Pinpoint the cell where the given text exists, returning its [X, Y] midpoint coordinate. 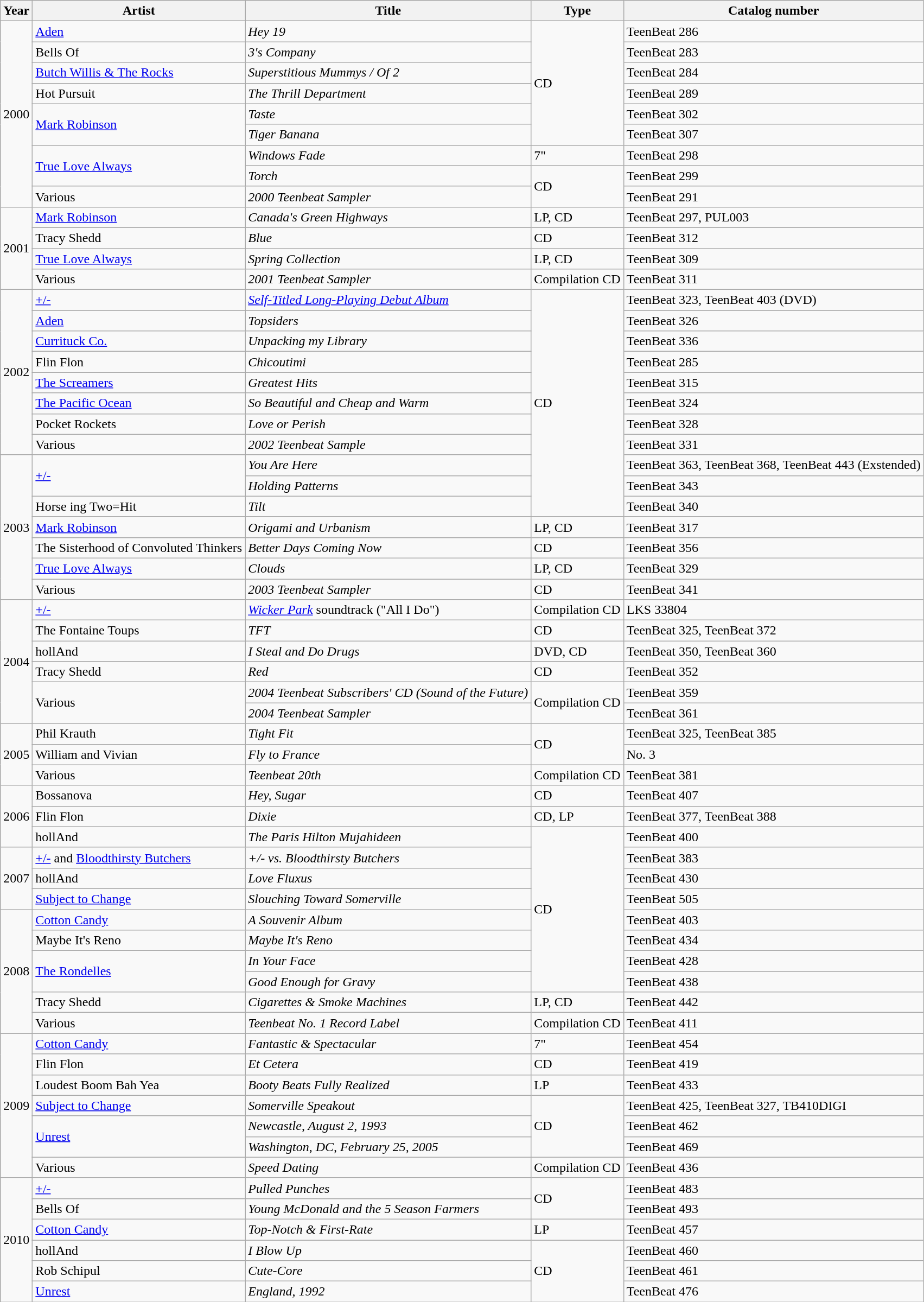
TeenBeat 298 [774, 155]
Love Fluxus [388, 878]
The Rondelles [139, 971]
2004 [16, 662]
Hey 19 [388, 31]
The Sisterhood of Convoluted Thinkers [139, 548]
A Souvenir Album [388, 920]
TeenBeat 341 [774, 589]
3's Company [388, 52]
TeenBeat 328 [774, 424]
Year [16, 11]
Red [388, 672]
Phil Krauth [139, 734]
The Fontaine Toups [139, 631]
Currituck Co. [139, 341]
TeenBeat 377, TeenBeat 388 [774, 816]
Greatest Hits [388, 383]
Dixie [388, 816]
Washington, DC, February 25, 2005 [388, 1147]
TeenBeat 297, PUL003 [774, 217]
TeenBeat 469 [774, 1147]
TeenBeat 325, TeenBeat 385 [774, 734]
2007 [16, 878]
Slouching Toward Somerville [388, 899]
Holding Patterns [388, 486]
Type [577, 11]
TeenBeat 336 [774, 341]
Artist [139, 11]
2000 Teenbeat Sampler [388, 196]
TeenBeat 419 [774, 1064]
So Beautiful and Cheap and Warm [388, 403]
I Steal and Do Drugs [388, 651]
TeenBeat 359 [774, 693]
TeenBeat 285 [774, 362]
2002 Teenbeat Sample [388, 444]
CD, LP [577, 816]
TeenBeat 505 [774, 899]
Teenbeat No. 1 Record Label [388, 1023]
2000 [16, 114]
TeenBeat 317 [774, 527]
Et Cetera [388, 1064]
TeenBeat 329 [774, 568]
TeenBeat 331 [774, 444]
TeenBeat 457 [774, 1229]
Wicker Park soundtrack ("All I Do") [388, 610]
LKS 33804 [774, 610]
Loudest Boom Bah Yea [139, 1085]
Title [388, 11]
TeenBeat 284 [774, 73]
TeenBeat 493 [774, 1209]
I Blow Up [388, 1250]
Rob Schipul [139, 1271]
TeenBeat 315 [774, 383]
TeenBeat 325, TeenBeat 372 [774, 631]
TeenBeat 434 [774, 941]
TeenBeat 454 [774, 1044]
Cute-Core [388, 1271]
Spring Collection [388, 259]
TeenBeat 352 [774, 672]
Canada's Green Highways [388, 217]
DVD, CD [577, 651]
TeenBeat 407 [774, 796]
Taste [388, 114]
TeenBeat 286 [774, 31]
Butch Willis & The Rocks [139, 73]
Newcastle, August 2, 1993 [388, 1126]
TeenBeat 312 [774, 238]
TeenBeat 350, TeenBeat 360 [774, 651]
TeenBeat 309 [774, 259]
Top-Notch & First-Rate [388, 1229]
TeenBeat 343 [774, 486]
Booty Beats Fully Realized [388, 1085]
TeenBeat 323, TeenBeat 403 (DVD) [774, 300]
Unpacking my Library [388, 341]
Chicoutimi [388, 362]
Horse ing Two=Hit [139, 506]
TeenBeat 438 [774, 982]
Clouds [388, 568]
The Paris Hilton Mujahideen [388, 837]
Better Days Coming Now [388, 548]
+/- vs. Bloodthirsty Butchers [388, 858]
TeenBeat 403 [774, 920]
William and Vivian [139, 754]
+/- and Bloodthirsty Butchers [139, 858]
In Your Face [388, 961]
Love or Perish [388, 424]
The Screamers [139, 383]
Self-Titled Long-Playing Debut Album [388, 300]
TeenBeat 302 [774, 114]
Hey, Sugar [388, 796]
TeenBeat 430 [774, 878]
No. 3 [774, 754]
Young McDonald and the 5 Season Farmers [388, 1209]
TeenBeat 433 [774, 1085]
Topsiders [388, 321]
2008 [16, 971]
Pulled Punches [388, 1188]
TeenBeat 411 [774, 1023]
TeenBeat 361 [774, 713]
Tight Fit [388, 734]
2003 [16, 527]
2010 [16, 1240]
TeenBeat 283 [774, 52]
TeenBeat 383 [774, 858]
TeenBeat 461 [774, 1271]
Bossanova [139, 796]
2009 [16, 1106]
Torch [388, 176]
Superstitious Mummys / Of 2 [388, 73]
TeenBeat 381 [774, 775]
TeenBeat 460 [774, 1250]
TeenBeat 326 [774, 321]
TeenBeat 299 [774, 176]
TFT [388, 631]
The Pacific Ocean [139, 403]
TeenBeat 476 [774, 1292]
Fly to France [388, 754]
Tiger Banana [388, 135]
TeenBeat 311 [774, 280]
TeenBeat 307 [774, 135]
TeenBeat 289 [774, 93]
Windows Fade [388, 155]
TeenBeat 400 [774, 837]
TeenBeat 291 [774, 196]
Origami and Urbanism [388, 527]
TeenBeat 363, TeenBeat 368, TeenBeat 443 (Exstended) [774, 465]
TeenBeat 356 [774, 548]
2004 Teenbeat Sampler [388, 713]
Cigarettes & Smoke Machines [388, 1002]
2006 [16, 816]
Tilt [388, 506]
TeenBeat 483 [774, 1188]
2004 Teenbeat Subscribers' CD (Sound of the Future) [388, 693]
2001 [16, 248]
England, 1992 [388, 1292]
Catalog number [774, 11]
TeenBeat 462 [774, 1126]
2005 [16, 754]
Fantastic & Spectacular [388, 1044]
TeenBeat 442 [774, 1002]
2001 Teenbeat Sampler [388, 280]
TeenBeat 324 [774, 403]
2003 Teenbeat Sampler [388, 589]
Speed Dating [388, 1167]
2002 [16, 372]
TeenBeat 428 [774, 961]
You Are Here [388, 465]
Somerville Speakout [388, 1106]
Pocket Rockets [139, 424]
TeenBeat 340 [774, 506]
Good Enough for Gravy [388, 982]
Teenbeat 20th [388, 775]
The Thrill Department [388, 93]
TeenBeat 436 [774, 1167]
Blue [388, 238]
TeenBeat 425, TeenBeat 327, TB410DIGI [774, 1106]
Hot Pursuit [139, 93]
